Extract the [X, Y] coordinate from the center of the cell holding the provided text.  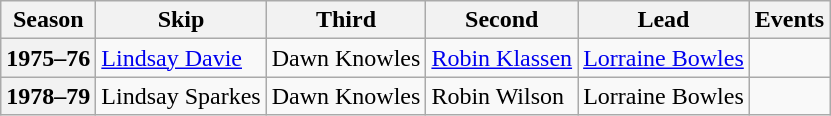
Skip [181, 20]
Lead [664, 20]
Third [346, 20]
Robin Wilson [502, 96]
1978–79 [48, 96]
Lindsay Davie [181, 58]
Lindsay Sparkes [181, 96]
1975–76 [48, 58]
Season [48, 20]
Robin Klassen [502, 58]
Events [789, 20]
Second [502, 20]
